Identify which cell holds the provided text, then report its [x, y] central coordinate. 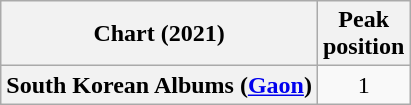
1 [363, 85]
South Korean Albums (Gaon) [160, 85]
Peakposition [363, 34]
Chart (2021) [160, 34]
